Output the [x, y] coordinate of the center of the cell containing the given text.  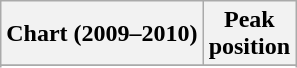
Peakposition [249, 34]
Chart (2009–2010) [102, 34]
